Return [X, Y] of the center of cell containing provided text 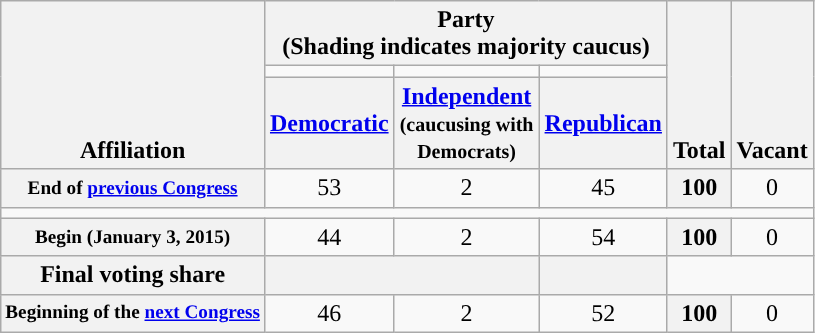
Democratic [329, 123]
Beginning of the next Congress [133, 313]
Total [699, 85]
Party (Shading indicates majority caucus) [466, 34]
Final voting share [133, 275]
Vacant [772, 85]
End of previous Congress [133, 188]
53 [329, 188]
Republican [603, 123]
44 [329, 237]
46 [329, 313]
54 [603, 237]
Affiliation [133, 85]
52 [603, 313]
Begin (January 3, 2015) [133, 237]
Independent(caucusing withDemocrats) [466, 123]
45 [603, 188]
